Scan for the cell matching the given text and deliver its (X, Y) coordinate at center. 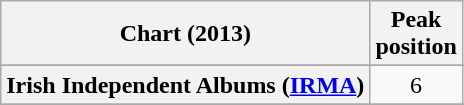
Irish Independent Albums (IRMA) (186, 85)
Chart (2013) (186, 34)
Peakposition (416, 34)
6 (416, 85)
